Detect which cell encompasses the target text, then output its [x, y] center coordinate. 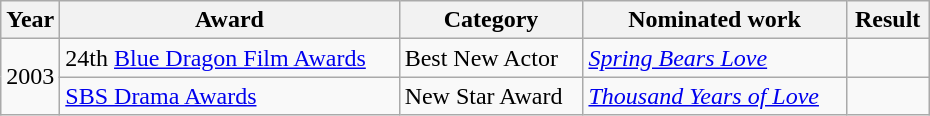
24th Blue Dragon Film Awards [230, 58]
2003 [30, 77]
SBS Drama Awards [230, 96]
New Star Award [491, 96]
Nominated work [714, 20]
Thousand Years of Love [714, 96]
Spring Bears Love [714, 58]
Category [491, 20]
Best New Actor [491, 58]
Award [230, 20]
Year [30, 20]
Result [888, 20]
